Capture the cell that displays the provided text and extract its [X, Y] central coordinate. 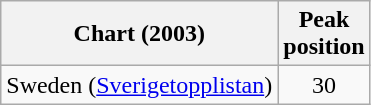
Peakposition [324, 34]
Sweden (Sverigetopplistan) [140, 85]
Chart (2003) [140, 34]
30 [324, 85]
